Pinpoint the cell where the given text exists, returning its (x, y) midpoint coordinate. 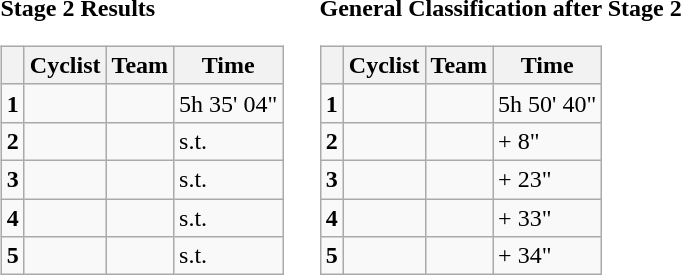
5h 50' 40" (548, 103)
+ 33" (548, 217)
+ 23" (548, 179)
+ 8" (548, 141)
+ 34" (548, 256)
5h 35' 04" (228, 103)
